Detect which cell encompasses the target text, then output its (X, Y) center coordinate. 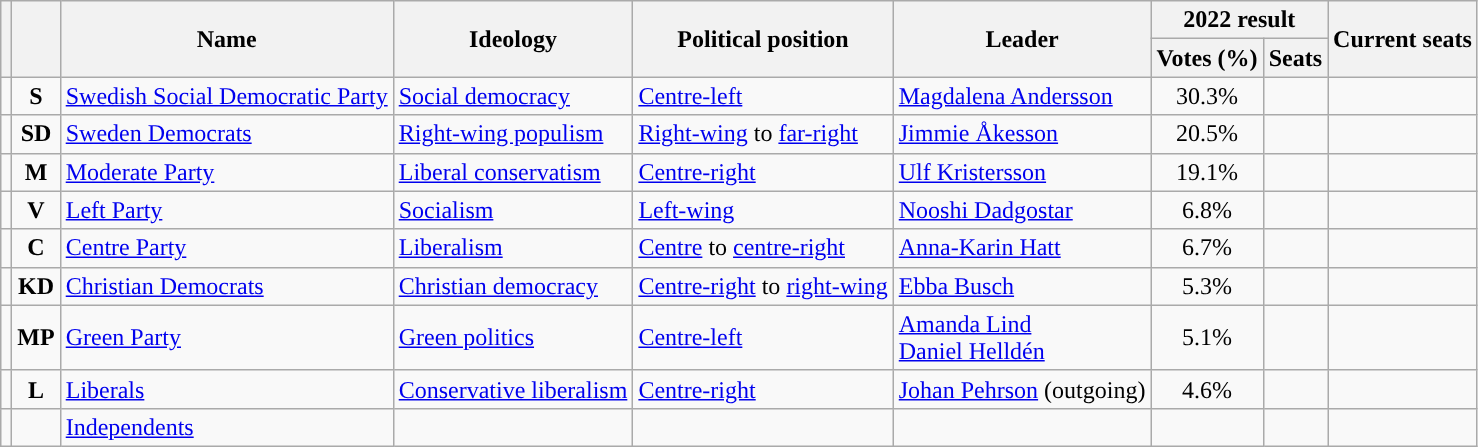
Amanda LindDaniel Helldén (1022, 338)
Swedish Social Democratic Party (226, 96)
Anna-Karin Hatt (1022, 248)
Magdalena Andersson (1022, 96)
Votes (%) (1207, 58)
Independents (226, 427)
Left-wing (763, 210)
4.6% (1207, 389)
S (36, 96)
C (36, 248)
Johan Pehrson (outgoing) (1022, 389)
Jimmie Åkesson (1022, 134)
MP (36, 338)
Socialism (513, 210)
M (36, 172)
Liberal conservatism (513, 172)
Conservative liberalism (513, 389)
Green politics (513, 338)
Centre-right to right-wing (763, 286)
30.3% (1207, 96)
Nooshi Dadgostar (1022, 210)
6.8% (1207, 210)
Liberals (226, 389)
Seats (1295, 58)
L (36, 389)
Right-wing populism (513, 134)
Green Party (226, 338)
Ideology (513, 39)
Name (226, 39)
Ebba Busch (1022, 286)
Christian democracy (513, 286)
Leader (1022, 39)
19.1% (1207, 172)
20.5% (1207, 134)
Political position (763, 39)
Current seats (1403, 39)
Liberalism (513, 248)
Centre Party (226, 248)
SD (36, 134)
Sweden Democrats (226, 134)
Ulf Kristersson (1022, 172)
Left Party (226, 210)
Right-wing to far-right (763, 134)
6.7% (1207, 248)
Centre to centre-right (763, 248)
Moderate Party (226, 172)
5.3% (1207, 286)
2022 result (1240, 20)
V (36, 210)
Christian Democrats (226, 286)
5.1% (1207, 338)
Social democracy (513, 96)
KD (36, 286)
